Pinpoint the cell where the given text exists, returning its [X, Y] midpoint coordinate. 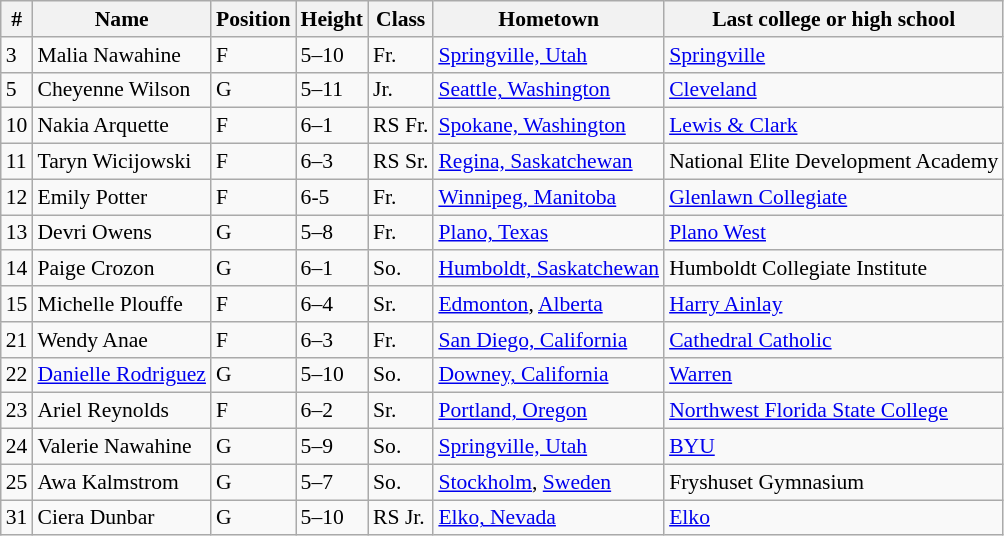
12 [17, 197]
Springville [834, 55]
10 [17, 126]
Winnipeg, Manitoba [548, 197]
24 [17, 447]
Wendy Anae [122, 340]
Hometown [548, 19]
5–7 [332, 482]
National Elite Development Academy [834, 162]
Seattle, Washington [548, 90]
5–9 [332, 447]
Spokane, Washington [548, 126]
Humboldt, Saskatchewan [548, 269]
Malia Nawahine [122, 55]
Regina, Saskatchewan [548, 162]
Edmonton, Alberta [548, 304]
6-5 [332, 197]
BYU [834, 447]
Fryshuset Gymnasium [834, 482]
6–4 [332, 304]
31 [17, 518]
Devri Owens [122, 233]
Stockholm, Sweden [548, 482]
Elko [834, 518]
23 [17, 411]
22 [17, 375]
Glenlawn Collegiate [834, 197]
Ciera Dunbar [122, 518]
Ariel Reynolds [122, 411]
Cheyenne Wilson [122, 90]
Northwest Florida State College [834, 411]
Humboldt Collegiate Institute [834, 269]
# [17, 19]
Portland, Oregon [548, 411]
Height [332, 19]
6–2 [332, 411]
Last college or high school [834, 19]
3 [17, 55]
Taryn Wicijowski [122, 162]
Plano West [834, 233]
Nakia Arquette [122, 126]
Paige Crozon [122, 269]
Position [253, 19]
Elko, Nevada [548, 518]
Harry Ainlay [834, 304]
13 [17, 233]
Cathedral Catholic [834, 340]
Downey, California [548, 375]
San Diego, California [548, 340]
Cleveland [834, 90]
Awa Kalmstrom [122, 482]
Emily Potter [122, 197]
5–11 [332, 90]
Valerie Nawahine [122, 447]
Warren [834, 375]
Class [400, 19]
25 [17, 482]
RS Sr. [400, 162]
Name [122, 19]
Jr. [400, 90]
5 [17, 90]
15 [17, 304]
14 [17, 269]
11 [17, 162]
Danielle Rodriguez [122, 375]
RS Jr. [400, 518]
21 [17, 340]
Michelle Plouffe [122, 304]
5–8 [332, 233]
Lewis & Clark [834, 126]
RS Fr. [400, 126]
Plano, Texas [548, 233]
